Output the [X, Y] coordinate of the center of the cell containing the given text.  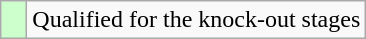
Qualified for the knock-out stages [196, 20]
